Capture the cell that displays the provided text and extract its [X, Y] central coordinate. 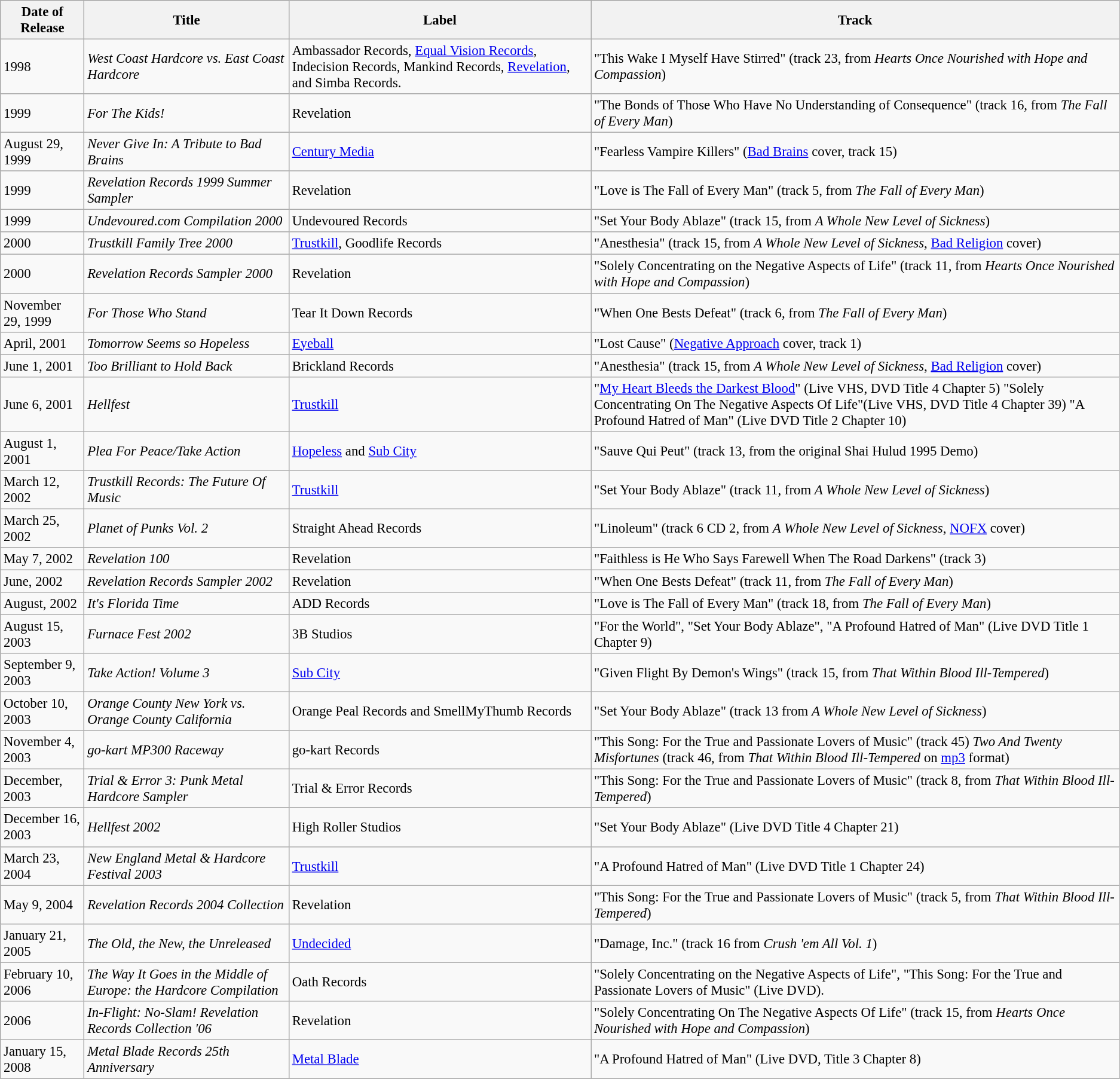
1998 [42, 67]
For The Kids! [186, 114]
Label [440, 20]
March 23, 2004 [42, 866]
Revelation Records 1999 Summer Sampler [186, 190]
Orange Peal Records and SmellMyThumb Records [440, 711]
Metal Blade [440, 1059]
"This Wake I Myself Have Stirred" (track 23, from Hearts Once Nourished with Hope and Compassion) [855, 67]
August 15, 2003 [42, 635]
"When One Bests Defeat" (track 11, from The Fall of Every Man) [855, 581]
"Faithless is He Who Says Farewell When The Road Darkens" (track 3) [855, 559]
Undevoured Records [440, 221]
February 10, 2006 [42, 982]
Trial & Error Records [440, 789]
January 15, 2008 [42, 1059]
"Linoleum" (track 6 CD 2, from A Whole New Level of Sickness, NOFX cover) [855, 528]
High Roller Studios [440, 827]
Revelation Records 2004 Collection [186, 905]
"Given Flight By Demon's Wings" (track 15, from That Within Blood Ill-Tempered) [855, 673]
Planet of Punks Vol. 2 [186, 528]
Orange County New York vs. Orange County California [186, 711]
"Love is The Fall of Every Man" (track 5, from The Fall of Every Man) [855, 190]
June 6, 2001 [42, 404]
West Coast Hardcore vs. East Coast Hardcore [186, 67]
go-kart MP300 Raceway [186, 750]
September 9, 2003 [42, 673]
3B Studios [440, 635]
Brickland Records [440, 366]
"Love is The Fall of Every Man" (track 18, from The Fall of Every Man) [855, 604]
"Solely Concentrating on the Negative Aspects of Life", "This Song: For the True and Passionate Lovers of Music" (Live DVD). [855, 982]
In-Flight: No-Slam! Revelation Records Collection '06 [186, 1021]
ADD Records [440, 604]
June, 2002 [42, 581]
Date of Release [42, 20]
December 16, 2003 [42, 827]
January 21, 2005 [42, 943]
"The Bonds of Those Who Have No Understanding of Consequence" (track 16, from The Fall of Every Man) [855, 114]
"This Song: For the True and Passionate Lovers of Music" (track 5, from That Within Blood Ill-Tempered) [855, 905]
Undecided [440, 943]
June 1, 2001 [42, 366]
"Solely Concentrating on the Negative Aspects of Life" (track 11, from Hearts Once Nourished with Hope and Compassion) [855, 274]
May 7, 2002 [42, 559]
Too Brilliant to Hold Back [186, 366]
Title [186, 20]
October 10, 2003 [42, 711]
Hellfest [186, 404]
"A Profound Hatred of Man" (Live DVD, Title 3 Chapter 8) [855, 1059]
Tear It Down Records [440, 313]
Plea For Peace/Take Action [186, 451]
go-kart Records [440, 750]
Sub City [440, 673]
The Old, the New, the Unreleased [186, 943]
Trustkill Records: The Future Of Music [186, 490]
Never Give In: A Tribute to Bad Brains [186, 152]
"Set Your Body Ablaze" (track 13 from A Whole New Level of Sickness) [855, 711]
Metal Blade Records 25th Anniversary [186, 1059]
"A Profound Hatred of Man" (Live DVD Title 1 Chapter 24) [855, 866]
"Damage, Inc." (track 16 from Crush 'em All Vol. 1) [855, 943]
May 9, 2004 [42, 905]
"For the World", "Set Your Body Ablaze", "A Profound Hatred of Man" (Live DVD Title 1 Chapter 9) [855, 635]
August 1, 2001 [42, 451]
Take Action! Volume 3 [186, 673]
New England Metal & Hardcore Festival 2003 [186, 866]
The Way It Goes in the Middle of Europe: the Hardcore Compilation [186, 982]
Oath Records [440, 982]
For Those Who Stand [186, 313]
"Set Your Body Ablaze" (track 15, from A Whole New Level of Sickness) [855, 221]
Revelation Records Sampler 2000 [186, 274]
Trial & Error 3: Punk Metal Hardcore Sampler [186, 789]
Track [855, 20]
December, 2003 [42, 789]
Revelation 100 [186, 559]
March 12, 2002 [42, 490]
"When One Bests Defeat" (track 6, from The Fall of Every Man) [855, 313]
Undevoured.com Compilation 2000 [186, 221]
November 29, 1999 [42, 313]
"Set Your Body Ablaze" (Live DVD Title 4 Chapter 21) [855, 827]
March 25, 2002 [42, 528]
Hellfest 2002 [186, 827]
"Fearless Vampire Killers" (Bad Brains cover, track 15) [855, 152]
Furnace Fest 2002 [186, 635]
"This Song: For the True and Passionate Lovers of Music" (track 8, from That Within Blood Ill-Tempered) [855, 789]
Revelation Records Sampler 2002 [186, 581]
Eyeball [440, 343]
Ambassador Records, Equal Vision Records, Indecision Records, Mankind Records, Revelation, and Simba Records. [440, 67]
It's Florida Time [186, 604]
"Lost Cause" (Negative Approach cover, track 1) [855, 343]
Trustkill, Goodlife Records [440, 243]
"Set Your Body Ablaze" (track 11, from A Whole New Level of Sickness) [855, 490]
Tomorrow Seems so Hopeless [186, 343]
April, 2001 [42, 343]
Trustkill Family Tree 2000 [186, 243]
August 29, 1999 [42, 152]
Straight Ahead Records [440, 528]
"Sauve Qui Peut" (track 13, from the original Shai Hulud 1995 Demo) [855, 451]
2006 [42, 1021]
November 4, 2003 [42, 750]
Hopeless and Sub City [440, 451]
"Solely Concentrating On The Negative Aspects Of Life" (track 15, from Hearts Once Nourished with Hope and Compassion) [855, 1021]
Century Media [440, 152]
August, 2002 [42, 604]
